Pinpoint the cell where the given text exists, returning its [x, y] midpoint coordinate. 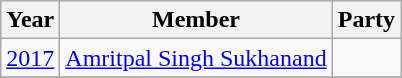
Member [196, 20]
Year [30, 20]
Party [366, 20]
Amritpal Singh Sukhanand [196, 58]
2017 [30, 58]
